Return (X, Y) of the center of cell containing provided text 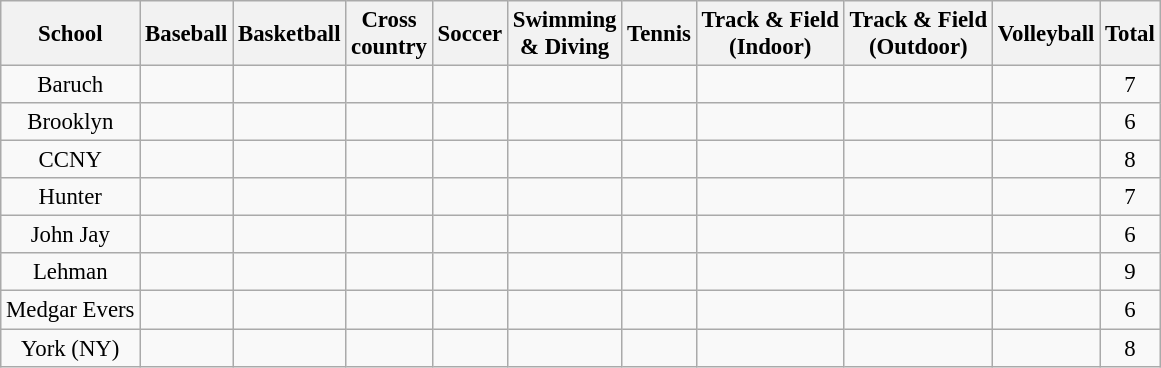
Tennis (659, 34)
Hunter (70, 197)
Crosscountry (390, 34)
Basketball (290, 34)
Track & Field(Outdoor) (918, 34)
Baruch (70, 85)
Baseball (186, 34)
John Jay (70, 235)
Track & Field(Indoor) (770, 34)
CCNY (70, 160)
Lehman (70, 273)
Volleyball (1046, 34)
9 (1130, 273)
Total (1130, 34)
Soccer (470, 34)
Brooklyn (70, 122)
School (70, 34)
Swimming& Diving (564, 34)
Medgar Evers (70, 310)
York (NY) (70, 348)
